Search for the cell housing the specified text and yield its [X, Y] center coordinate. 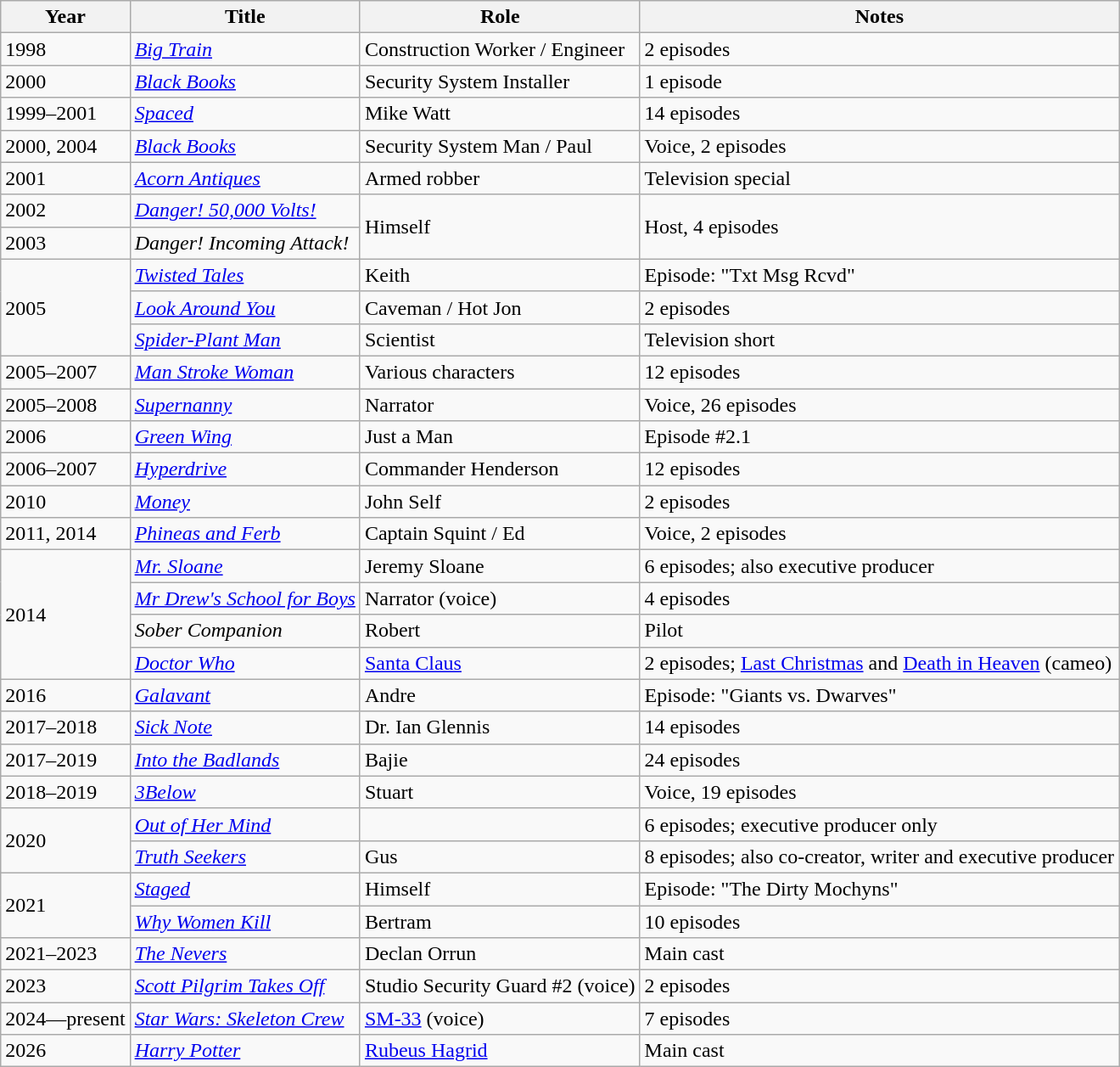
SM-33 (voice) [500, 1019]
Host, 4 episodes [879, 227]
2016 [65, 695]
Jeremy Sloane [500, 566]
Role [500, 17]
John Self [500, 502]
Notes [879, 17]
2023 [65, 986]
4 episodes [879, 598]
Episode: "Giants vs. Dwarves" [879, 695]
2001 [65, 178]
Voice, 26 episodes [879, 405]
Into the Badlands [244, 760]
Bajie [500, 760]
Danger! 50,000 Volts! [244, 211]
Spaced [244, 114]
Construction Worker / Engineer [500, 49]
Stuart [500, 792]
2005 [65, 307]
Twisted Tales [244, 275]
Armed robber [500, 178]
2026 [65, 1051]
Episode: "Txt Msg Rcvd" [879, 275]
Harry Potter [244, 1051]
2017–2018 [65, 727]
Television short [879, 340]
Look Around You [244, 307]
2005–2007 [65, 372]
2024—present [65, 1019]
1 episode [879, 81]
The Nevers [244, 954]
Spider-Plant Man [244, 340]
Robert [500, 631]
Andre [500, 695]
2020 [65, 840]
Scientist [500, 340]
2005–2008 [65, 405]
Bertram [500, 921]
2003 [65, 243]
Green Wing [244, 437]
2011, 2014 [65, 534]
2006 [65, 437]
2 episodes; Last Christmas and Death in Heaven (cameo) [879, 663]
Voice, 19 episodes [879, 792]
2010 [65, 502]
2017–2019 [65, 760]
Big Train [244, 49]
Sick Note [244, 727]
Man Stroke Woman [244, 372]
Doctor Who [244, 663]
6 episodes; also executive producer [879, 566]
Acorn Antiques [244, 178]
Mr. Sloane [244, 566]
Danger! Incoming Attack! [244, 243]
Star Wars: Skeleton Crew [244, 1019]
7 episodes [879, 1019]
Title [244, 17]
Caveman / Hot Jon [500, 307]
Phineas and Ferb [244, 534]
Pilot [879, 631]
10 episodes [879, 921]
2014 [65, 615]
1999–2001 [65, 114]
Santa Claus [500, 663]
Supernanny [244, 405]
Rubeus Hagrid [500, 1051]
Declan Orrun [500, 954]
Just a Man [500, 437]
Truth Seekers [244, 856]
Scott Pilgrim Takes Off [244, 986]
6 episodes; executive producer only [879, 824]
Episode #2.1 [879, 437]
Narrator [500, 405]
Mr Drew's School for Boys [244, 598]
Episode: "The Dirty Mochyns" [879, 889]
2000 [65, 81]
Why Women Kill [244, 921]
Various characters [500, 372]
2021–2023 [65, 954]
Staged [244, 889]
Security System Man / Paul [500, 146]
Galavant [244, 695]
2002 [65, 211]
Security System Installer [500, 81]
Television special [879, 178]
2021 [65, 905]
8 episodes; also co-creator, writer and executive producer [879, 856]
2000, 2004 [65, 146]
Commander Henderson [500, 469]
2006–2007 [65, 469]
Money [244, 502]
Mike Watt [500, 114]
Studio Security Guard #2 (voice) [500, 986]
Hyperdrive [244, 469]
Sober Companion [244, 631]
2018–2019 [65, 792]
Year [65, 17]
24 episodes [879, 760]
Gus [500, 856]
Narrator (voice) [500, 598]
Keith [500, 275]
1998 [65, 49]
Out of Her Mind [244, 824]
Dr. Ian Glennis [500, 727]
3Below [244, 792]
Captain Squint / Ed [500, 534]
